Scan for the cell matching the given text and deliver its (x, y) coordinate at center. 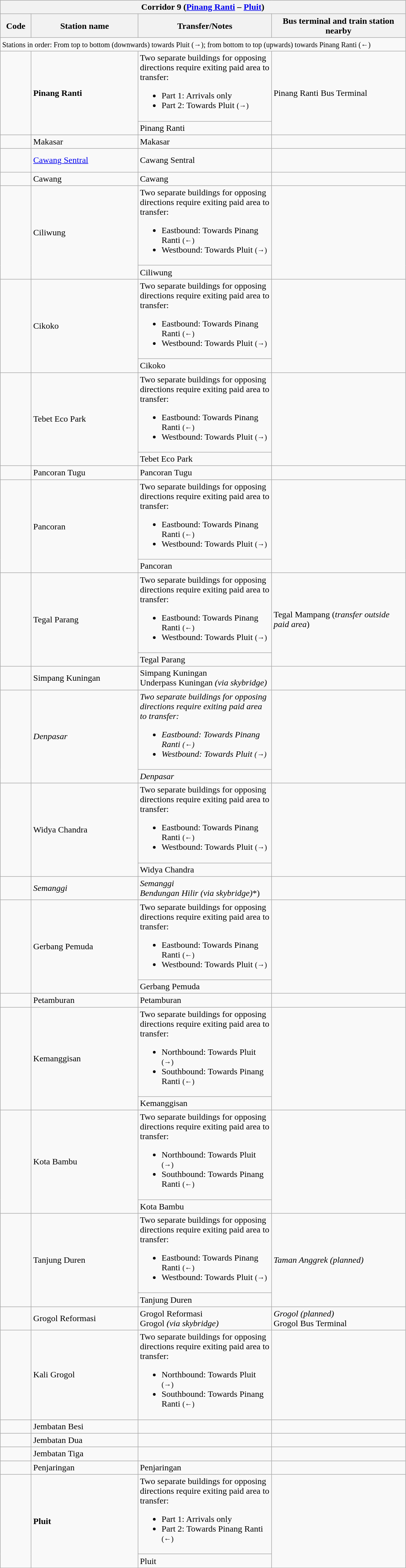
Transfer/Notes (205, 26)
Two separate buildings for opposing directions require exiting paid area to transfer:Part 1: Arrivals onlyPart 2: Towards Pluit (→) (205, 86)
Grogol Reformasi Grogol (via skybridge) (205, 1318)
Simpang Kuningan (85, 678)
Pinang Ranti Bus Terminal (339, 93)
Grogol Reformasi (85, 1318)
Tegal Mampang (transfer outside paid area) (339, 620)
Stations in order: From top to bottom (downwards) towards Pluit (→); from bottom to top (upwards) towards Pinang Ranti (←) (203, 44)
Taman Anggrek (planned) (339, 1260)
Simpang Kuningan Underpass Kuningan (via skybridge) (205, 678)
Station name (85, 26)
Grogol (planned) Grogol Bus Terminal (339, 1318)
Semanggi Bendungan Hilir (via skybridge)*) (205, 888)
Corridor 9 (Pinang Ranti – Pluit) (203, 7)
Kali Grogol (85, 1375)
Jembatan Besi (85, 1426)
Jembatan Dua (85, 1440)
Bus terminal and train station nearby (339, 26)
Jembatan Tiga (85, 1454)
Two separate buildings for opposing directions require exiting paid area to transfer:Part 1: Arrivals onlyPart 2: Towards Pinang Ranti (←) (205, 1514)
Semanggi (85, 888)
Code (16, 26)
